Find where the given text appears and provide that cell's center as (X, Y) coordinate. 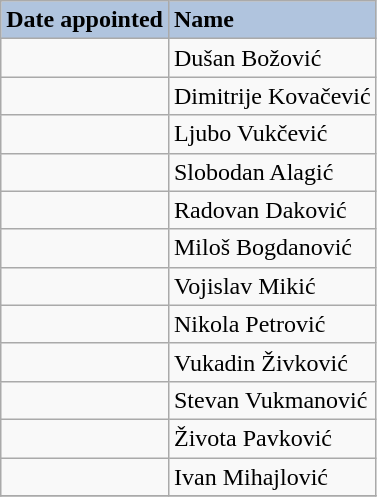
Vukadin Živković (272, 362)
Vojislav Mikić (272, 286)
Stevan Vukmanović (272, 400)
Nikola Petrović (272, 324)
Date appointed (85, 20)
Dušan Božović (272, 58)
Slobodan Alagić (272, 172)
Ljubo Vukčević (272, 134)
Ivan Mihajlović (272, 477)
Name (272, 20)
Miloš Bogdanović (272, 248)
Života Pavković (272, 438)
Dimitrije Kovačević (272, 96)
Radovan Daković (272, 210)
